Pinpoint the cell where the given text exists, returning its [X, Y] midpoint coordinate. 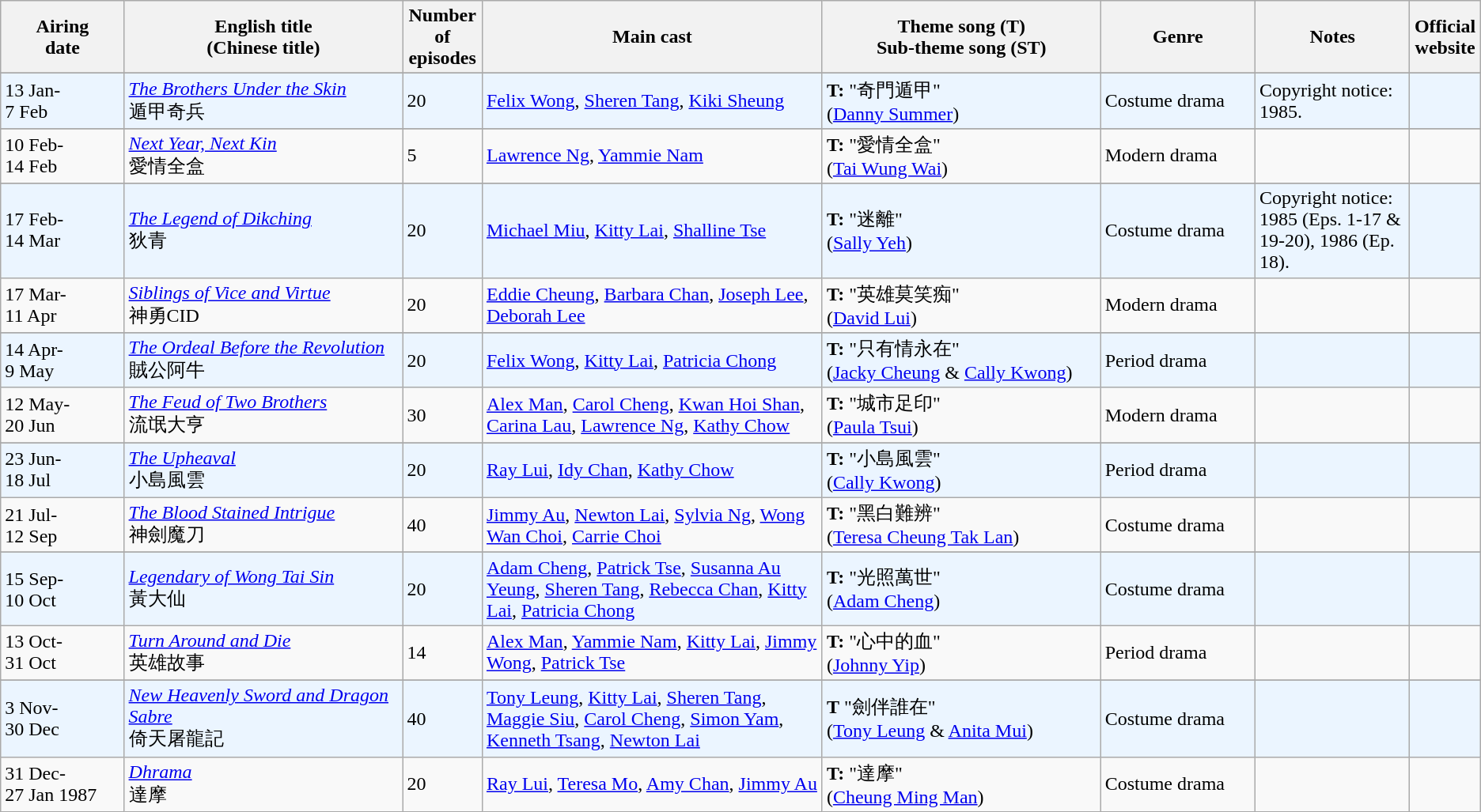
T: "迷離" (Sally Yeh) [961, 231]
Adam Cheng, Patrick Tse, Susanna Au Yeung, Sheren Tang, Rebecca Chan, Kitty Lai, Patricia Chong [652, 589]
30 [443, 415]
Turn Around and Die 英雄故事 [263, 653]
3 Nov- 30 Dec [62, 718]
14 [443, 653]
The Blood Stained Intrigue 神劍魔刀 [263, 525]
English title (Chinese title) [263, 37]
10 Feb- 14 Feb [62, 156]
The Upheaval 小島風雲 [263, 470]
Ray Lui, Teresa Mo, Amy Chan, Jimmy Au [652, 784]
Genre [1177, 37]
T "劍伴誰在" (Tony Leung & Anita Mui) [961, 718]
Legendary of Wong Tai Sin 黃大仙 [263, 589]
Felix Wong, Kitty Lai, Patricia Chong [652, 361]
Michael Miu, Kitty Lai, Shalline Tse [652, 231]
Theme song (T) Sub-theme song (ST) [961, 37]
T: "只有情永在" (Jacky Cheung & Cally Kwong) [961, 361]
17 Feb- 14 Mar [62, 231]
T: "奇門遁甲" (Danny Summer) [961, 101]
5 [443, 156]
Jimmy Au, Newton Lai, Sylvia Ng, Wong Wan Choi, Carrie Choi [652, 525]
T: "愛情全盒" (Tai Wung Wai) [961, 156]
The Feud of Two Brothers 流氓大亨 [263, 415]
T: "光照萬世" (Adam Cheng) [961, 589]
T: "城市足印" (Paula Tsui) [961, 415]
13 Oct- 31 Oct [62, 653]
T: "心中的血" (Johnny Yip) [961, 653]
31 Dec- 27 Jan 1987 [62, 784]
Main cast [652, 37]
The Ordeal Before the Revolution 賊公阿牛 [263, 361]
Copyright notice: 1985 (Eps. 1-17 & 19-20), 1986 (Ep. 18). [1332, 231]
Felix Wong, Sheren Tang, Kiki Sheung [652, 101]
The Brothers Under the Skin 遁甲奇兵 [263, 101]
Lawrence Ng, Yammie Nam [652, 156]
Copyright notice: 1985. [1332, 101]
Eddie Cheung, Barbara Chan, Joseph Lee, Deborah Lee [652, 305]
T: "黑白難辨" (Teresa Cheung Tak Lan) [961, 525]
T: "英雄莫笑痴" (David Lui) [961, 305]
23 Jun- 18 Jul [62, 470]
13 Jan- 7 Feb [62, 101]
Next Year, Next Kin 愛情全盒 [263, 156]
The Legend of Dikching 狄青 [263, 231]
Ray Lui, Idy Chan, Kathy Chow [652, 470]
T: "達摩" (Cheung Ming Man) [961, 784]
Alex Man, Carol Cheng, Kwan Hoi Shan, Carina Lau, Lawrence Ng, Kathy Chow [652, 415]
Siblings of Vice and Virtue 神勇CID [263, 305]
Alex Man, Yammie Nam, Kitty Lai, Jimmy Wong, Patrick Tse [652, 653]
14 Apr- 9 May [62, 361]
12 May- 20 Jun [62, 415]
T: "小島風雲" (Cally Kwong) [961, 470]
17 Mar- 11 Apr [62, 305]
Airingdate [62, 37]
Tony Leung, Kitty Lai, Sheren Tang, Maggie Siu, Carol Cheng, Simon Yam, Kenneth Tsang, Newton Lai [652, 718]
Notes [1332, 37]
Dhrama 達摩 [263, 784]
21 Jul- 12 Sep [62, 525]
Official website [1445, 37]
New Heavenly Sword and Dragon Sabre 倚天屠龍記 [263, 718]
15 Sep- 10 Oct [62, 589]
Number of episodes [443, 37]
